Return the [x, y] coordinate for the center point of the cell that contains the specified text.  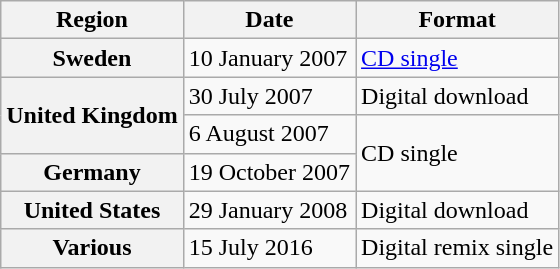
Sweden [92, 58]
Various [92, 248]
Region [92, 20]
15 July 2016 [269, 248]
United Kingdom [92, 115]
29 January 2008 [269, 210]
30 July 2007 [269, 96]
Digital remix single [458, 248]
6 August 2007 [269, 134]
Date [269, 20]
Format [458, 20]
10 January 2007 [269, 58]
United States [92, 210]
Germany [92, 172]
19 October 2007 [269, 172]
